Detect which cell encompasses the target text, then output its (x, y) center coordinate. 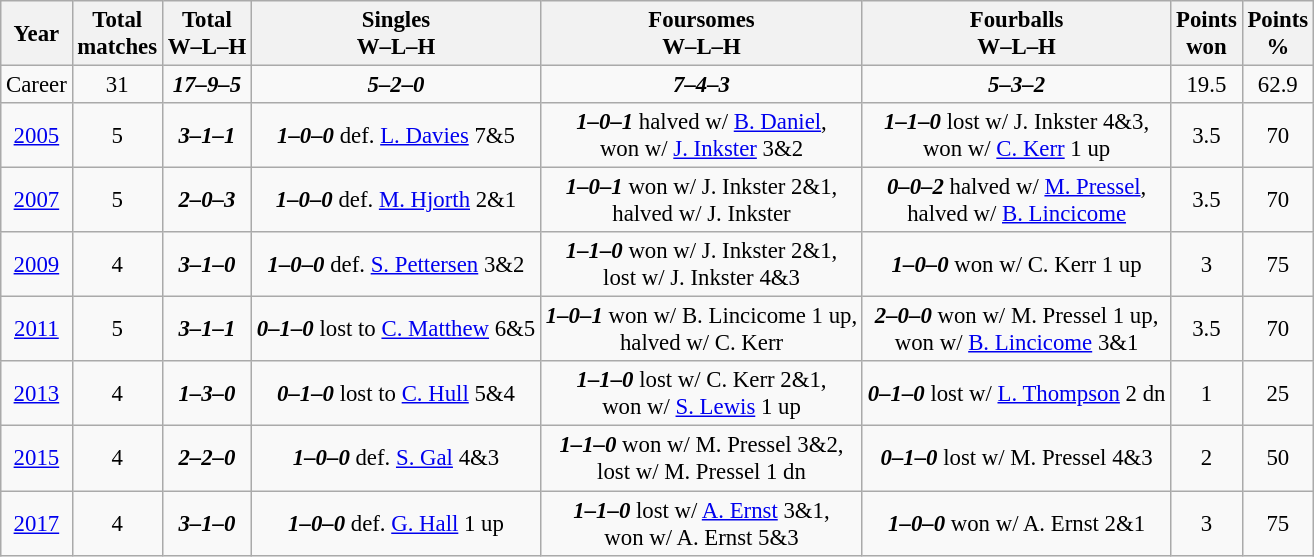
7–4–3 (702, 85)
2005 (36, 136)
Pointswon (1206, 34)
1–1–0 lost w/ J. Inkster 4&3,won w/ C. Kerr 1 up (1016, 136)
Totalmatches (117, 34)
Year (36, 34)
1–0–0 won w/ C. Kerr 1 up (1016, 264)
1–1–0 won w/ J. Inkster 2&1,lost w/ J. Inkster 4&3 (702, 264)
1–0–1 won w/ J. Inkster 2&1,halved w/ J. Inkster (702, 200)
Career (36, 85)
0–1–0 lost w/ L. Thompson 2 dn (1016, 394)
17–9–5 (206, 85)
1–0–0 def. S. Pettersen 3&2 (396, 264)
1–0–0 def. M. Hjorth 2&1 (396, 200)
1–1–0 won w/ M. Pressel 3&2, lost w/ M. Pressel 1 dn (702, 458)
0–0–2 halved w/ M. Pressel,halved w/ B. Lincicome (1016, 200)
2009 (36, 264)
1–0–1 won w/ B. Lincicome 1 up, halved w/ C. Kerr (702, 330)
TotalW–L–H (206, 34)
1–1–0 lost w/ C. Kerr 2&1, won w/ S. Lewis 1 up (702, 394)
1–0–0 def. G. Hall 1 up (396, 524)
1–0–0 won w/ A. Ernst 2&1 (1016, 524)
1–3–0 (206, 394)
1 (1206, 394)
5–3–2 (1016, 85)
2013 (36, 394)
1–0–0 def. S. Gal 4&3 (396, 458)
1–0–0 def. L. Davies 7&5 (396, 136)
2 (1206, 458)
2015 (36, 458)
SinglesW–L–H (396, 34)
2017 (36, 524)
1–1–0 lost w/ A. Ernst 3&1, won w/ A. Ernst 5&3 (702, 524)
0–1–0 lost w/ M. Pressel 4&3 (1016, 458)
2–2–0 (206, 458)
2011 (36, 330)
0–1–0 lost to C. Hull 5&4 (396, 394)
0–1–0 lost to C. Matthew 6&5 (396, 330)
25 (1278, 394)
31 (117, 85)
FoursomesW–L–H (702, 34)
5–2–0 (396, 85)
50 (1278, 458)
2007 (36, 200)
2–0–0 won w/ M. Pressel 1 up,won w/ B. Lincicome 3&1 (1016, 330)
2–0–3 (206, 200)
62.9 (1278, 85)
1–0–1 halved w/ B. Daniel,won w/ J. Inkster 3&2 (702, 136)
FourballsW–L–H (1016, 34)
19.5 (1206, 85)
Points% (1278, 34)
